Capture the cell that displays the provided text and extract its [X, Y] central coordinate. 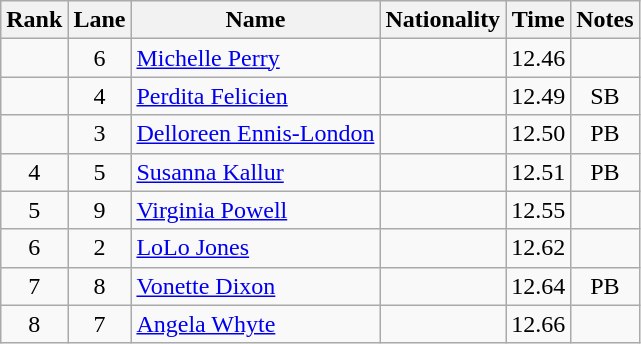
Vonette Dixon [256, 286]
Michelle Perry [256, 58]
12.51 [538, 172]
Nationality [443, 20]
12.64 [538, 286]
12.62 [538, 248]
Susanna Kallur [256, 172]
Lane [100, 20]
12.46 [538, 58]
Perdita Felicien [256, 96]
Angela Whyte [256, 324]
Rank [34, 20]
Time [538, 20]
12.55 [538, 210]
3 [100, 134]
12.49 [538, 96]
SB [605, 96]
Delloreen Ennis-London [256, 134]
Notes [605, 20]
Virginia Powell [256, 210]
12.66 [538, 324]
Name [256, 20]
12.50 [538, 134]
9 [100, 210]
LoLo Jones [256, 248]
2 [100, 248]
